For the text-containing cell, return its midpoint in (x, y) coordinate format. 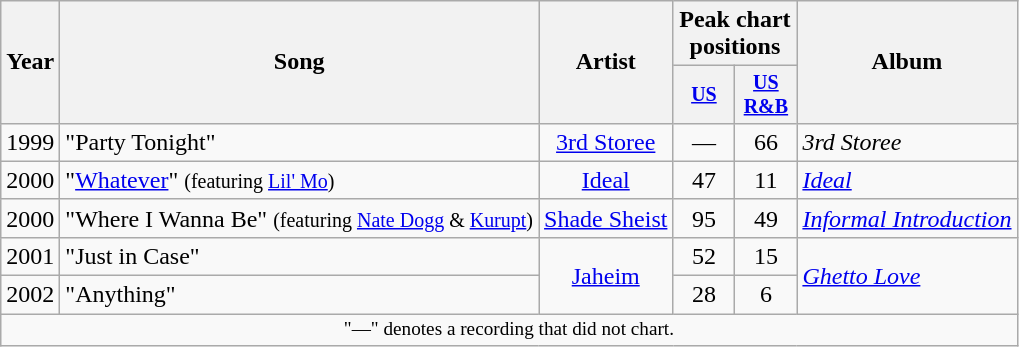
Year (30, 62)
28 (704, 295)
95 (704, 218)
Jaheim (606, 275)
2002 (30, 295)
Song (300, 62)
"Party Tonight" (300, 142)
Ghetto Love (907, 275)
47 (704, 180)
Artist (606, 62)
66 (766, 142)
1999 (30, 142)
"Anything" (300, 295)
"Whatever" (featuring Lil' Mo) (300, 180)
"—" denotes a recording that did not chart. (509, 330)
Album (907, 62)
Peak chart positions (735, 34)
2001 (30, 256)
Shade Sheist (606, 218)
15 (766, 256)
"Just in Case" (300, 256)
52 (704, 256)
11 (766, 180)
6 (766, 295)
49 (766, 218)
"Where I Wanna Be" (featuring Nate Dogg & Kurupt) (300, 218)
— (704, 142)
USR&B (766, 94)
US (704, 94)
Informal Introduction (907, 218)
